For the text-containing cell, return its midpoint in [x, y] coordinate format. 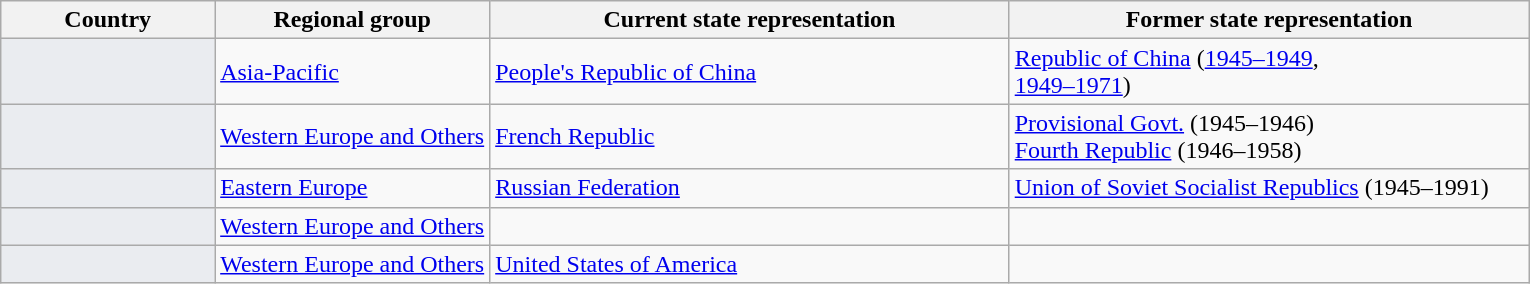
Former state representation [1269, 20]
United States of America [750, 264]
Eastern Europe [352, 188]
Republic of China (1945–1949,1949–1971) [1269, 72]
French Republic [750, 136]
Provisional Govt. (1945–1946)Fourth Republic (1946–1958) [1269, 136]
Country [108, 20]
Asia-Pacific [352, 72]
People's Republic of China [750, 72]
Russian Federation [750, 188]
Regional group [352, 20]
Union of Soviet Socialist Republics (1945–1991) [1269, 188]
Current state representation [750, 20]
